Find where the given text appears and provide that cell's center as (x, y) coordinate. 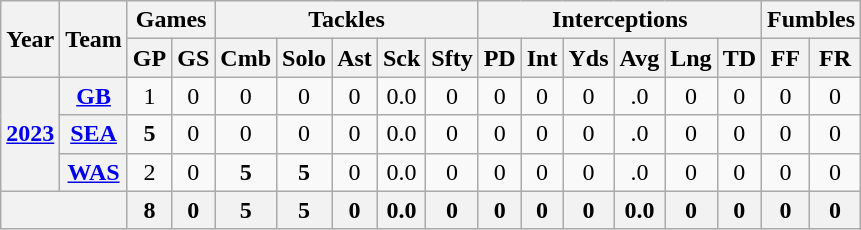
Avg (640, 58)
FR (834, 58)
GP (149, 58)
Solo (304, 58)
1 (149, 96)
Yds (588, 58)
Tackles (346, 20)
8 (149, 210)
GB (94, 96)
Sfty (452, 58)
Team (94, 39)
GS (194, 58)
2 (149, 172)
WAS (94, 172)
FF (786, 58)
Lng (691, 58)
2023 (30, 134)
Year (30, 39)
Sck (401, 58)
Games (170, 20)
Fumbles (812, 20)
Int (542, 58)
Interceptions (620, 20)
TD (739, 58)
SEA (94, 134)
Ast (355, 58)
PD (500, 58)
Cmb (246, 58)
